Detect which cell encompasses the target text, then output its [X, Y] center coordinate. 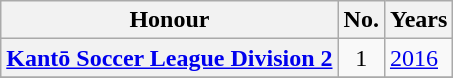
No. [361, 20]
1 [361, 58]
Honour [170, 20]
Kantō Soccer League Division 2 [170, 58]
2016 [418, 58]
Years [418, 20]
